For the text-containing cell, return its midpoint in (x, y) coordinate format. 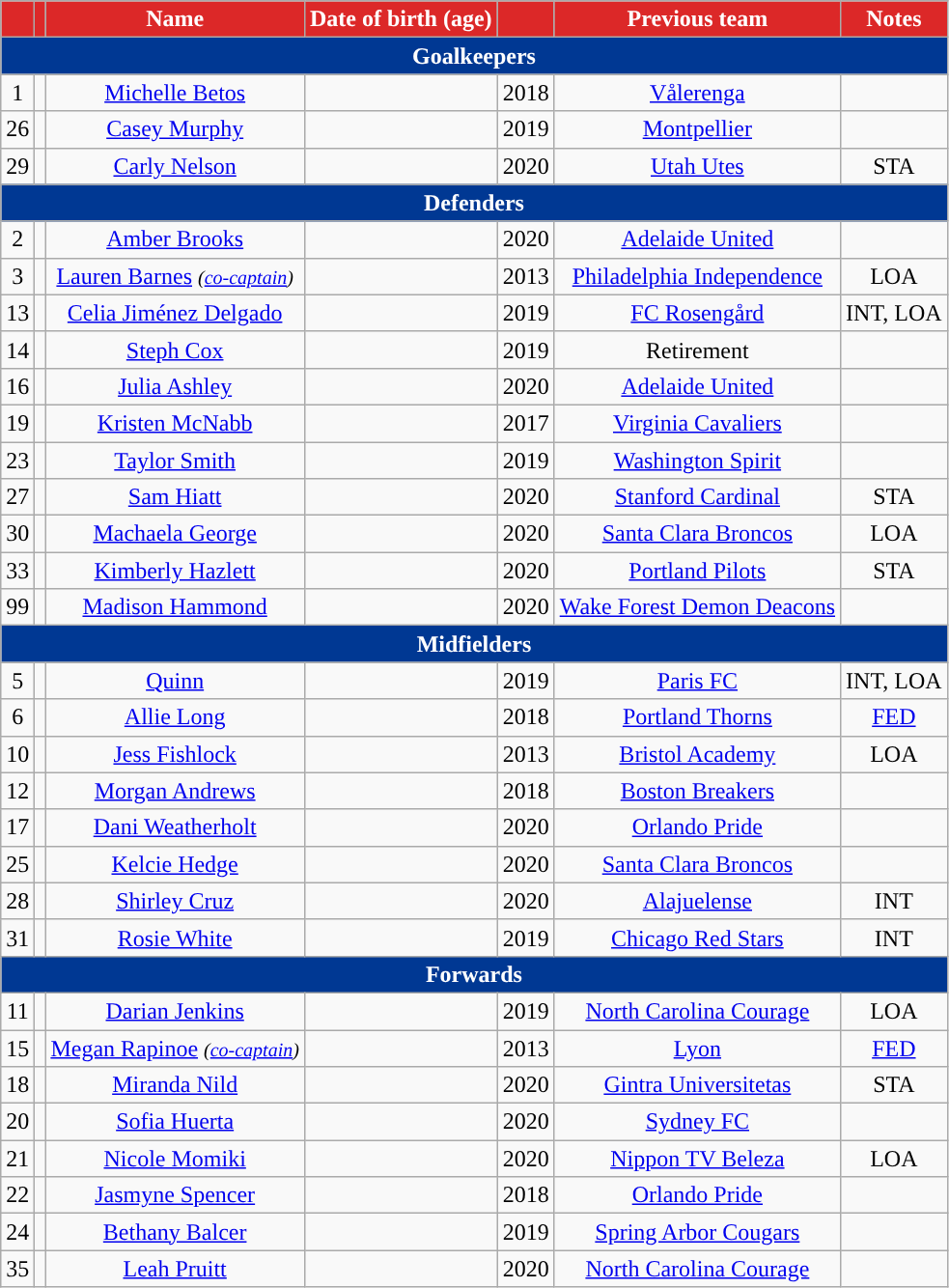
Julia Ashley (176, 386)
13 (17, 313)
Leah Pruitt (176, 1269)
33 (17, 571)
Bristol Academy (697, 754)
Allie Long (176, 717)
Lauren Barnes (co-captain) (176, 276)
2 (17, 239)
Paris FC (697, 681)
28 (17, 901)
Portland Thorns (697, 717)
Nicole Momiki (176, 1159)
Jasmyne Spencer (176, 1195)
21 (17, 1159)
31 (17, 938)
Date of birth (age) (401, 19)
Previous team (697, 19)
Sydney FC (697, 1122)
Celia Jiménez Delgado (176, 313)
12 (17, 791)
Washington Spirit (697, 461)
Montpellier (697, 129)
10 (17, 754)
Rosie White (176, 938)
29 (17, 166)
Defenders (474, 203)
1 (17, 93)
Virginia Cavaliers (697, 423)
Jess Fishlock (176, 754)
Lyon (697, 1048)
2017 (525, 423)
15 (17, 1048)
16 (17, 386)
99 (17, 607)
Spring Arbor Cougars (697, 1232)
18 (17, 1085)
26 (17, 129)
Sam Hiatt (176, 497)
Megan Rapinoe (co-captain) (176, 1048)
30 (17, 534)
Retirement (697, 350)
Steph Cox (176, 350)
Goalkeepers (474, 56)
Stanford Cardinal (697, 497)
Dani Weatherholt (176, 827)
Notes (894, 19)
Wake Forest Demon Deacons (697, 607)
Madison Hammond (176, 607)
Morgan Andrews (176, 791)
6 (17, 717)
Darian Jenkins (176, 1011)
11 (17, 1011)
Taylor Smith (176, 461)
19 (17, 423)
Forwards (474, 974)
Shirley Cruz (176, 901)
Miranda Nild (176, 1085)
Boston Breakers (697, 791)
17 (17, 827)
Casey Murphy (176, 129)
Utah Utes (697, 166)
Kristen McNabb (176, 423)
Sofia Huerta (176, 1122)
14 (17, 350)
25 (17, 864)
Machaela George (176, 534)
Bethany Balcer (176, 1232)
Chicago Red Stars (697, 938)
Kimberly Hazlett (176, 571)
Alajuelense (697, 901)
Vålerenga (697, 93)
Midfielders (474, 644)
5 (17, 681)
35 (17, 1269)
Philadelphia Independence (697, 276)
Nippon TV Beleza (697, 1159)
FC Rosengård (697, 313)
20 (17, 1122)
Portland Pilots (697, 571)
22 (17, 1195)
Quinn (176, 681)
Gintra Universitetas (697, 1085)
Carly Nelson (176, 166)
Amber Brooks (176, 239)
23 (17, 461)
27 (17, 497)
Michelle Betos (176, 93)
3 (17, 276)
24 (17, 1232)
Name (176, 19)
Kelcie Hedge (176, 864)
